Return the [x, y] coordinate for the center point of the cell that contains the specified text.  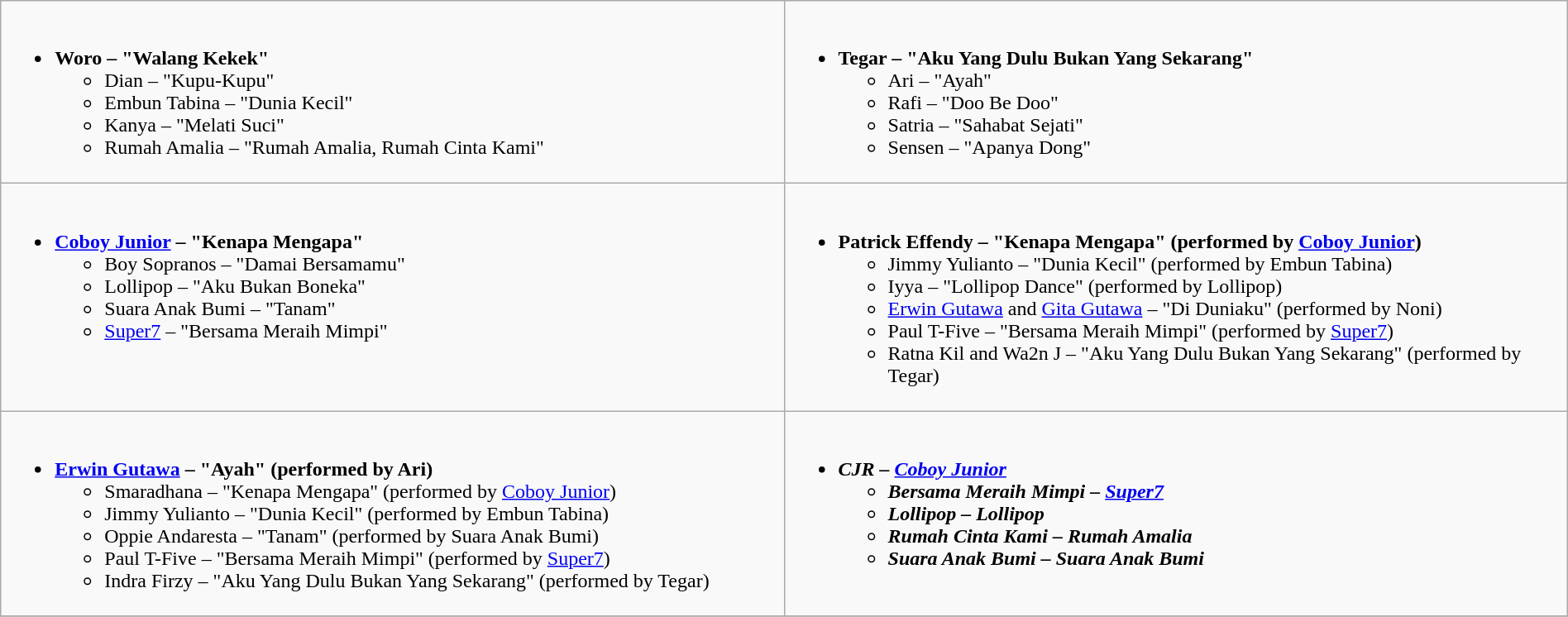
CJR – Coboy JuniorBersama Meraih Mimpi – Super7Lollipop – LollipopRumah Cinta Kami – Rumah AmaliaSuara Anak Bumi – Suara Anak Bumi [1176, 514]
Tegar – "Aku Yang Dulu Bukan Yang Sekarang"Ari – "Ayah"Rafi – "Doo Be Doo"Satria – "Sahabat Sejati"Sensen – "Apanya Dong" [1176, 93]
Woro – "Walang Kekek"Dian – "Kupu-Kupu"Embun Tabina – "Dunia Kecil"Kanya – "Melati Suci"Rumah Amalia – "Rumah Amalia, Rumah Cinta Kami" [392, 93]
Coboy Junior – "Kenapa Mengapa"Boy Sopranos – "Damai Bersamamu"Lollipop – "Aku Bukan Boneka"Suara Anak Bumi – "Tanam"Super7 – "Bersama Meraih Mimpi" [392, 298]
